For the text-containing cell, return its midpoint in (x, y) coordinate format. 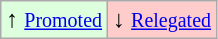
↑ Promoted (54, 20)
↓ Relegated (162, 20)
